Extract the [x, y] coordinate from the center of the cell holding the provided text.  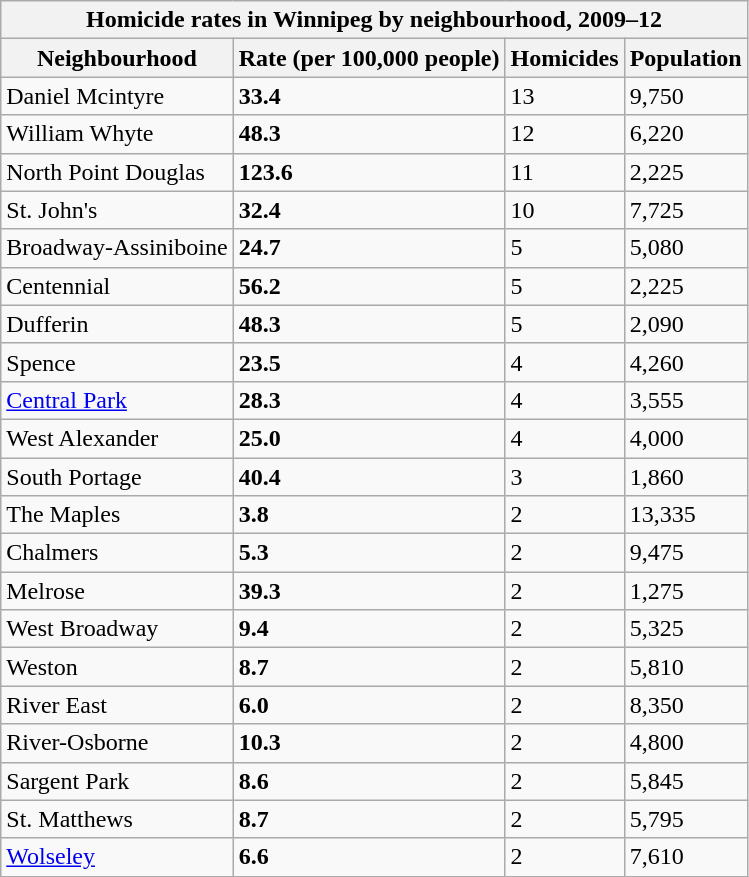
Sargent Park [117, 781]
1,275 [686, 591]
40.4 [369, 477]
Central Park [117, 400]
32.4 [369, 210]
9,750 [686, 96]
6.0 [369, 705]
West Broadway [117, 629]
10 [564, 210]
9.4 [369, 629]
Homicide rates in Winnipeg by neighbourhood, 2009–12 [374, 20]
Weston [117, 667]
8.6 [369, 781]
Spence [117, 362]
Rate (per 100,000 people) [369, 58]
St. Matthews [117, 819]
The Maples [117, 515]
23.5 [369, 362]
39.3 [369, 591]
Homicides [564, 58]
North Point Douglas [117, 172]
Chalmers [117, 553]
River East [117, 705]
28.3 [369, 400]
Daniel Mcintyre [117, 96]
12 [564, 134]
5.3 [369, 553]
5,810 [686, 667]
5,795 [686, 819]
Dufferin [117, 324]
13,335 [686, 515]
4,000 [686, 438]
River-Osborne [117, 743]
Broadway-Assiniboine [117, 248]
13 [564, 96]
2,090 [686, 324]
56.2 [369, 286]
3,555 [686, 400]
7,725 [686, 210]
6,220 [686, 134]
South Portage [117, 477]
9,475 [686, 553]
3.8 [369, 515]
Melrose [117, 591]
4,260 [686, 362]
4,800 [686, 743]
8,350 [686, 705]
33.4 [369, 96]
Centennial [117, 286]
5,080 [686, 248]
Neighbourhood [117, 58]
10.3 [369, 743]
24.7 [369, 248]
6.6 [369, 857]
St. John's [117, 210]
7,610 [686, 857]
3 [564, 477]
25.0 [369, 438]
5,845 [686, 781]
West Alexander [117, 438]
11 [564, 172]
William Whyte [117, 134]
123.6 [369, 172]
1,860 [686, 477]
5,325 [686, 629]
Population [686, 58]
Wolseley [117, 857]
